Locate the cell with the specified text and output its [x, y] center coordinate. 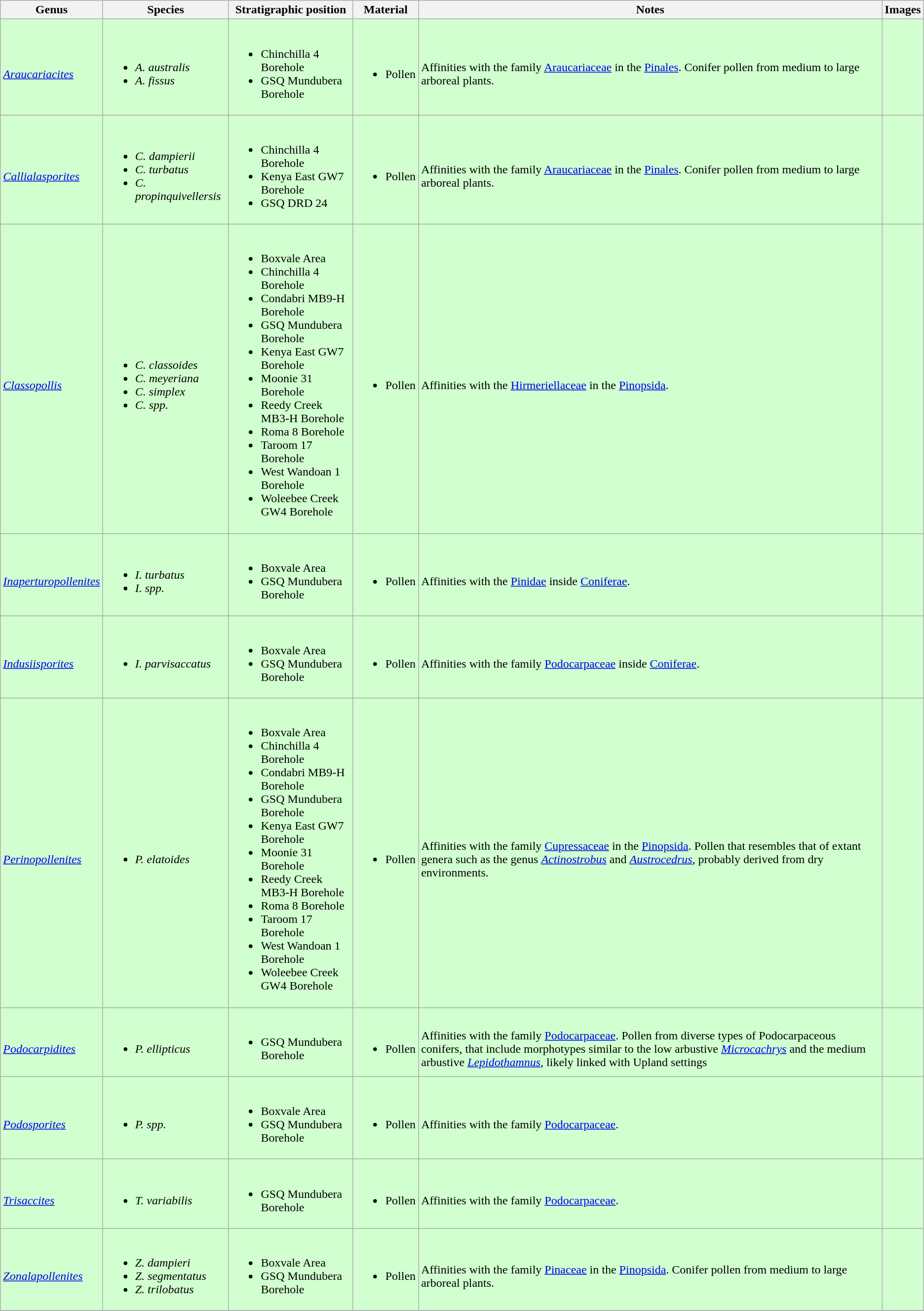
Affinities with the family Pinaceae in the Pinopsida. Conifer pollen from medium to large arboreal plants. [651, 1269]
Z. dampieriZ. segmentatusZ. trilobatus [166, 1269]
Classopollis [51, 379]
A. australisA. fissus [166, 67]
P. ellipticus [166, 1042]
C. dampieriiC. turbatusC. propinquivellersis [166, 170]
Species [166, 10]
Affinities with the Hirmeriellaceae in the Pinopsida. [651, 379]
C. classoidesC. meyerianaC. simplexC. spp. [166, 379]
Perinopollenites [51, 853]
Callialasporites [51, 170]
Images [903, 10]
Zonalapollenites [51, 1269]
P. spp. [166, 1118]
Notes [651, 10]
Material [385, 10]
Affinities with the family Podocarpaceae inside Coniferae. [651, 657]
Araucariacites [51, 67]
P. elatoides [166, 853]
Chinchilla 4 BoreholeGSQ Mundubera Borehole [291, 67]
T. variabilis [166, 1193]
Genus [51, 10]
Inaperturopollenites [51, 575]
Affinities with the Pinidae inside Coniferae. [651, 575]
Indusiisporites [51, 657]
I. turbatusI. spp. [166, 575]
Stratigraphic position [291, 10]
Chinchilla 4 BoreholeKenya East GW7 BoreholeGSQ DRD 24 [291, 170]
I. parvisaccatus [166, 657]
Podosporites [51, 1118]
Trisaccites [51, 1193]
Podocarpidites [51, 1042]
